For the text-containing cell, return its midpoint in (X, Y) coordinate format. 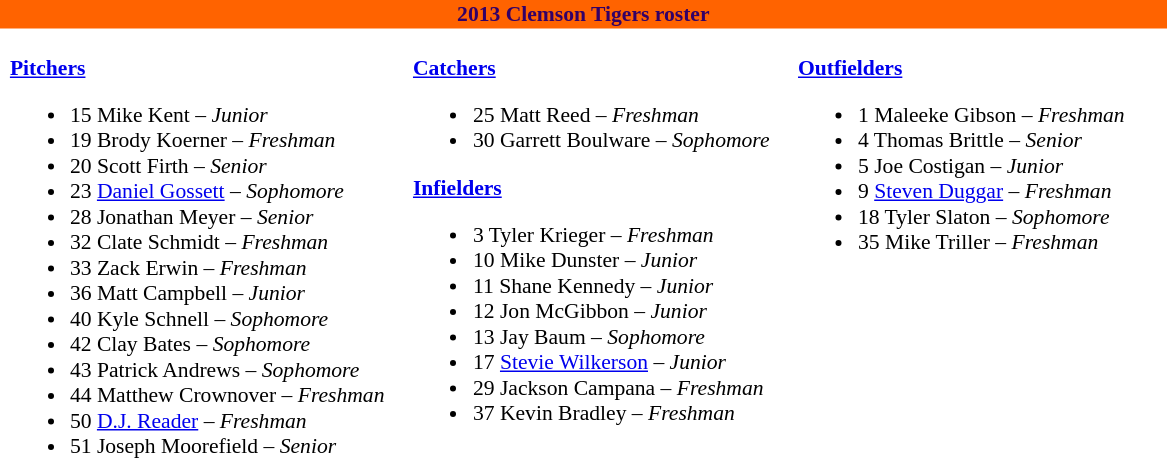
2013 Clemson Tigers roster (584, 14)
